Find where the given text appears and provide that cell's center as [x, y] coordinate. 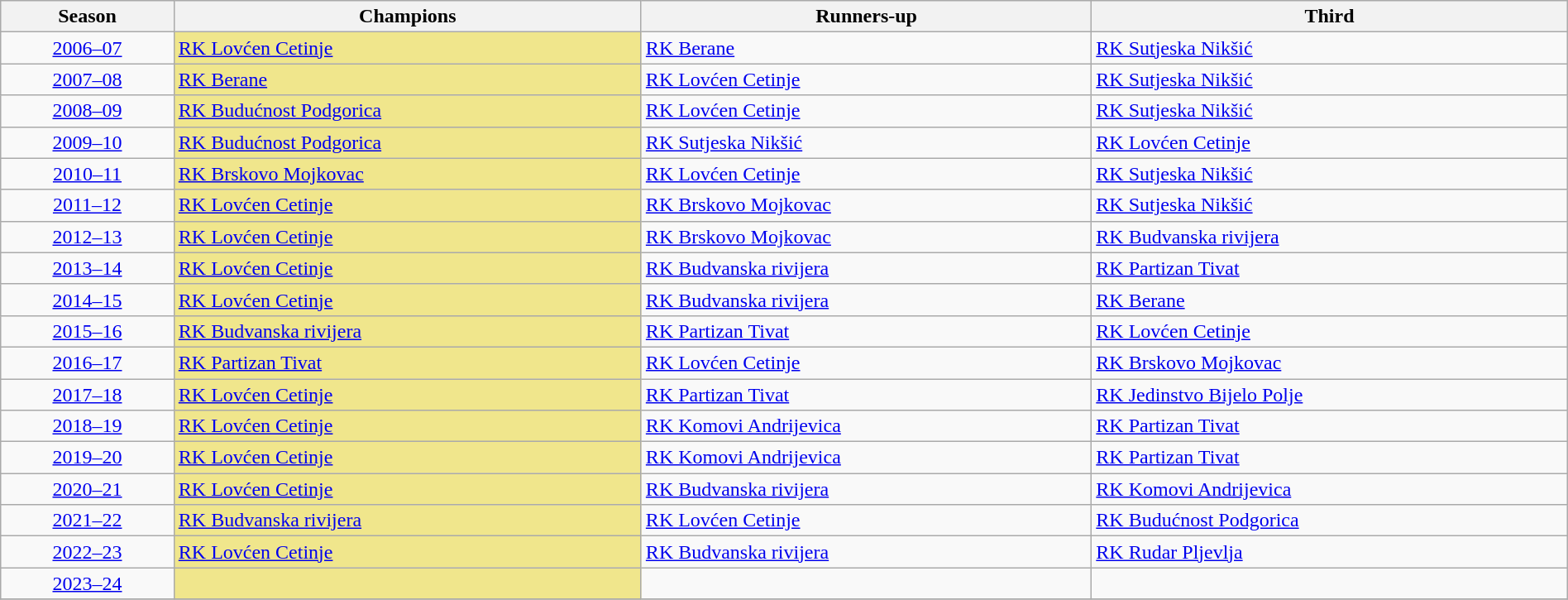
Season [88, 17]
2011–12 [88, 205]
2007–08 [88, 79]
2023–24 [88, 583]
2019–20 [88, 458]
2016–17 [88, 362]
2018–19 [88, 426]
2015–16 [88, 331]
2009–10 [88, 142]
Third [1330, 17]
2012–13 [88, 237]
2006–07 [88, 48]
RK Rudar Pljevlja [1330, 552]
Runners-up [866, 17]
2013–14 [88, 268]
2021–22 [88, 521]
2010–11 [88, 174]
2020–21 [88, 489]
2017–18 [88, 395]
2022–23 [88, 552]
Champions [407, 17]
2008–09 [88, 111]
2014–15 [88, 300]
RK Jedinstvo Bijelo Polje [1330, 395]
